Find where the given text appears and provide that cell's center as (x, y) coordinate. 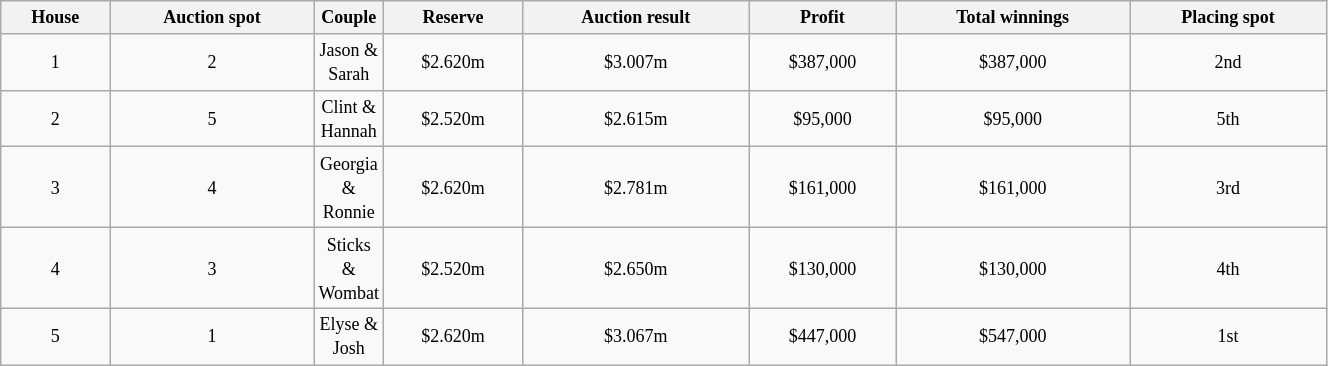
4th (1228, 268)
Sticks & Wombat (348, 268)
$3.007m (636, 62)
House (56, 18)
Georgia & Ronnie (348, 188)
1st (1228, 336)
Elyse & Josh (348, 336)
Couple (348, 18)
$2.615m (636, 118)
Jason & Sarah (348, 62)
$447,000 (822, 336)
5th (1228, 118)
$2.650m (636, 268)
Auction spot (212, 18)
$547,000 (1013, 336)
Total winnings (1013, 18)
Auction result (636, 18)
Profit (822, 18)
Reserve (452, 18)
$3.067m (636, 336)
$2.781m (636, 188)
2nd (1228, 62)
Placing spot (1228, 18)
3rd (1228, 188)
Clint & Hannah (348, 118)
